Detect which cell encompasses the target text, then output its (X, Y) center coordinate. 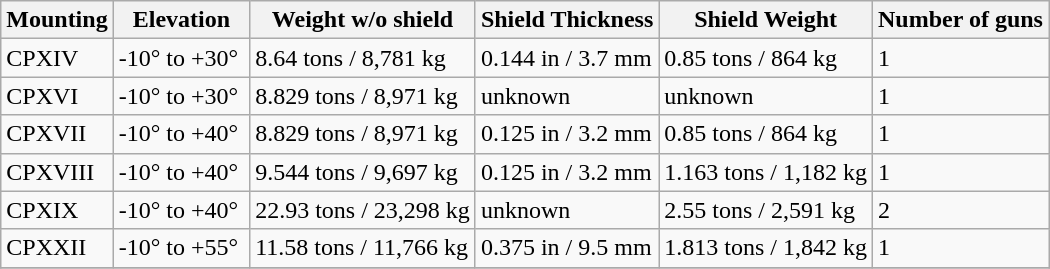
CPXVIII (57, 172)
22.93 tons / 23,298 kg (363, 210)
CPXXII (57, 248)
CPXIX (57, 210)
Elevation (181, 20)
Weight w/o shield (363, 20)
Mounting (57, 20)
0.375 in / 9.5 mm (566, 248)
9.544 tons / 9,697 kg (363, 172)
CPXVI (57, 96)
CPXVII (57, 134)
2 (961, 210)
11.58 tons / 11,766 kg (363, 248)
Number of guns (961, 20)
1.813 tons / 1,842 kg (766, 248)
1.163 tons / 1,182 kg (766, 172)
-10° to +55° (181, 248)
Shield Weight (766, 20)
Shield Thickness (566, 20)
CPXIV (57, 58)
2.55 tons / 2,591 kg (766, 210)
0.144 in / 3.7 mm (566, 58)
8.64 tons / 8,781 kg (363, 58)
